Locate the cell with the specified text and output its [x, y] center coordinate. 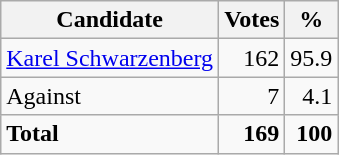
Karel Schwarzenberg [110, 58]
4.1 [312, 96]
% [312, 20]
Against [110, 96]
100 [312, 134]
169 [252, 134]
162 [252, 58]
7 [252, 96]
95.9 [312, 58]
Total [110, 134]
Candidate [110, 20]
Votes [252, 20]
